Provide the [x, y] coordinate of the cell's center where the given text is located.  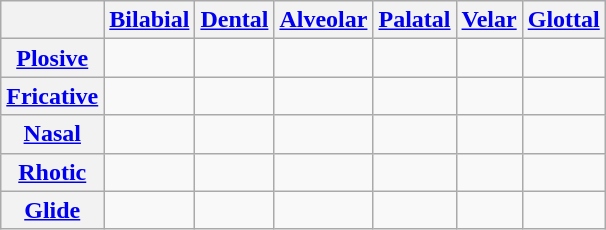
Bilabial [150, 20]
Fricative [52, 96]
Velar [489, 20]
Palatal [414, 20]
Alveolar [324, 20]
Rhotic [52, 172]
Nasal [52, 134]
Dental [234, 20]
Glide [52, 210]
Plosive [52, 58]
Glottal [564, 20]
